For the text-containing cell, return its midpoint in (X, Y) coordinate format. 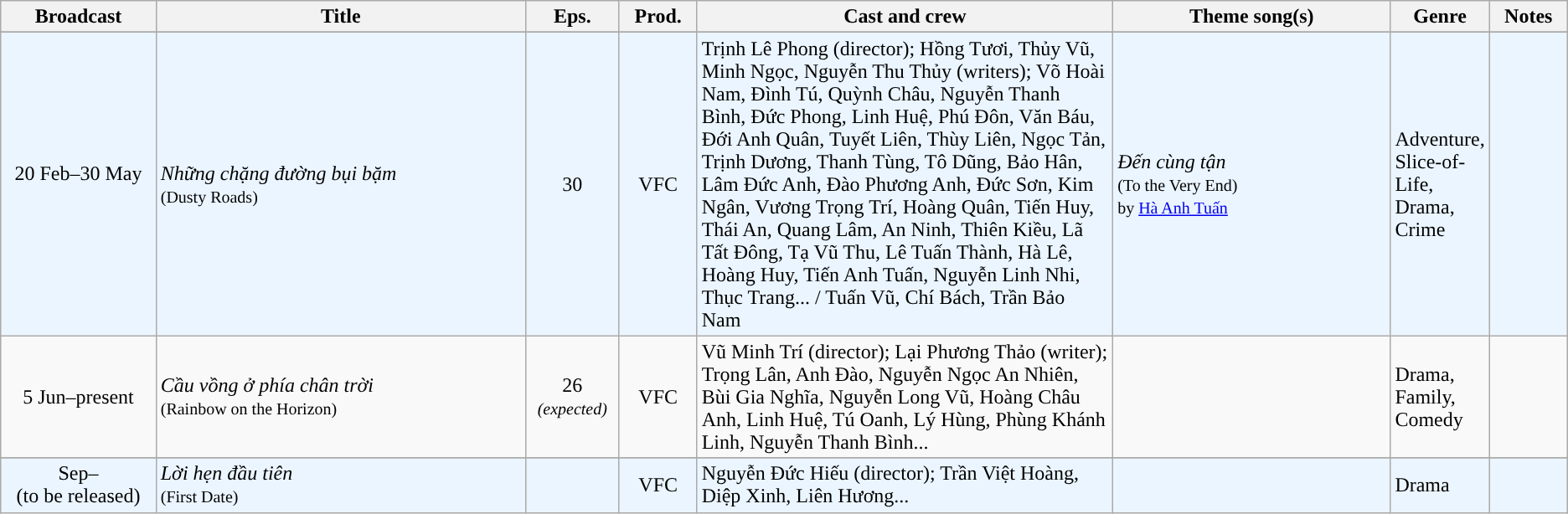
Adventure, Slice-of-Life, Drama, Crime (1440, 184)
Nguyễn Đức Hiếu (director); Trần Việt Hoàng, Diệp Xinh, Liên Hương... (905, 486)
Theme song(s) (1251, 17)
Đến cùng tận(To the Very End)by Hà Anh Tuấn (1251, 184)
30 (572, 184)
Eps. (572, 17)
Prod. (658, 17)
Title (340, 17)
26(expected) (572, 397)
Những chặng đường bụi bặm(Dusty Roads) (340, 184)
20 Feb–30 May (79, 184)
Cầu vồng ở phía chân trời(Rainbow on the Horizon) (340, 397)
Notes (1528, 17)
Broadcast (79, 17)
Drama (1440, 486)
Genre (1440, 17)
Drama, Family, Comedy (1440, 397)
Sep–(to be released) (79, 486)
Cast and crew (905, 17)
5 Jun–present (79, 397)
Lời hẹn đầu tiên(First Date) (340, 486)
